Pinpoint the cell where the given text exists, returning its [X, Y] midpoint coordinate. 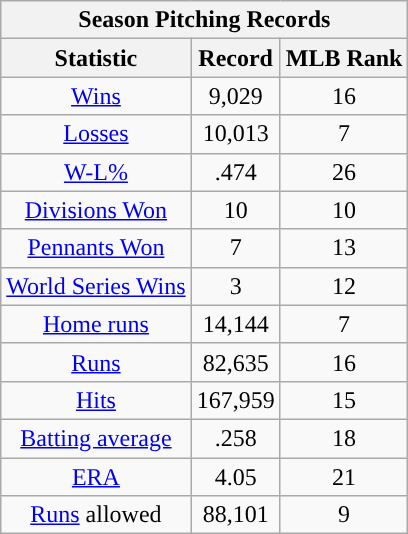
Runs allowed [96, 515]
Hits [96, 400]
ERA [96, 477]
Wins [96, 96]
14,144 [236, 324]
Runs [96, 362]
10,013 [236, 134]
26 [344, 172]
.474 [236, 172]
Losses [96, 134]
W-L% [96, 172]
Pennants Won [96, 248]
9 [344, 515]
13 [344, 248]
MLB Rank [344, 58]
12 [344, 286]
9,029 [236, 96]
Divisions Won [96, 210]
18 [344, 438]
82,635 [236, 362]
.258 [236, 438]
3 [236, 286]
World Series Wins [96, 286]
Batting average [96, 438]
15 [344, 400]
167,959 [236, 400]
Record [236, 58]
Statistic [96, 58]
Season Pitching Records [204, 20]
88,101 [236, 515]
21 [344, 477]
Home runs [96, 324]
4.05 [236, 477]
